For the text-containing cell, return its midpoint in [X, Y] coordinate format. 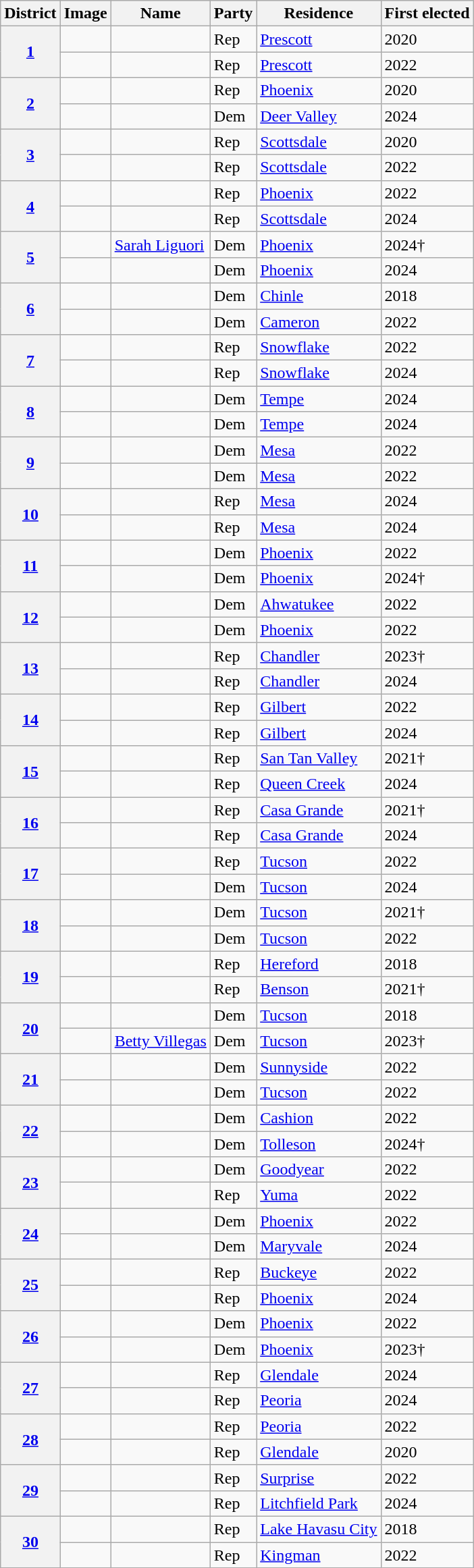
Ahwatukee [319, 604]
12 [30, 617]
6 [30, 308]
30 [30, 1542]
District [30, 13]
Lake Havasu City [319, 1529]
28 [30, 1439]
9 [30, 463]
17 [30, 874]
8 [30, 412]
18 [30, 925]
5 [30, 257]
11 [30, 566]
Litchfield Park [319, 1503]
Surprise [319, 1478]
Chinle [319, 296]
San Tan Valley [319, 759]
25 [30, 1285]
Sarah Liguori [161, 244]
24 [30, 1234]
Cashion [319, 1118]
Party [233, 13]
1 [30, 52]
16 [30, 823]
23 [30, 1183]
21 [30, 1079]
2 [30, 103]
Deer Valley [319, 116]
Kingman [319, 1555]
Maryvale [319, 1247]
Goodyear [319, 1170]
29 [30, 1490]
Sunnyside [319, 1066]
Tolleson [319, 1144]
3 [30, 155]
Image [85, 13]
Cameron [319, 322]
First elected [427, 13]
4 [30, 206]
15 [30, 772]
Queen Creek [319, 784]
Betty Villegas [161, 1041]
Yuma [319, 1195]
27 [30, 1388]
Hereford [319, 964]
13 [30, 668]
Name [161, 13]
14 [30, 720]
10 [30, 514]
19 [30, 977]
26 [30, 1336]
Buckeye [319, 1272]
22 [30, 1131]
20 [30, 1028]
Residence [319, 13]
Benson [319, 990]
7 [30, 360]
